From the cell containing the given text, extract its center point as (X, Y) coordinate. 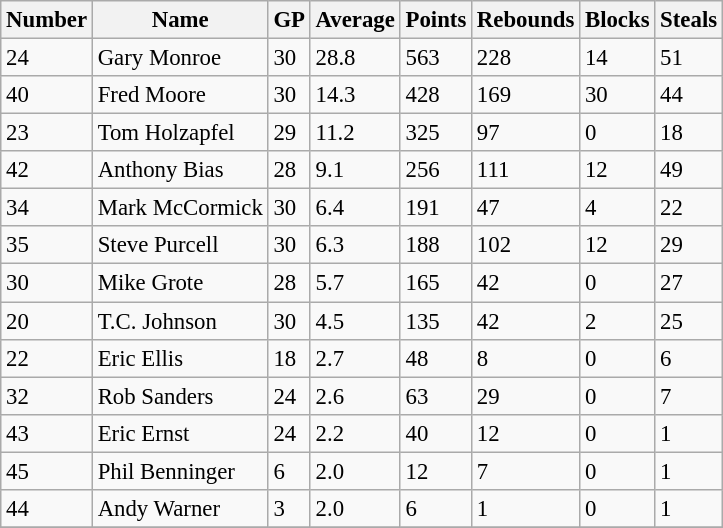
27 (689, 283)
Mike Grote (180, 283)
Rebounds (526, 20)
48 (436, 358)
11.2 (355, 133)
Steve Purcell (180, 245)
Phil Benninger (180, 471)
9.1 (355, 170)
2.6 (355, 396)
T.C. Johnson (180, 321)
63 (436, 396)
169 (526, 95)
8 (526, 358)
2.7 (355, 358)
28.8 (355, 58)
111 (526, 170)
23 (47, 133)
191 (436, 208)
97 (526, 133)
Rob Sanders (180, 396)
102 (526, 245)
32 (47, 396)
6.4 (355, 208)
Eric Ellis (180, 358)
Anthony Bias (180, 170)
4 (618, 208)
228 (526, 58)
428 (436, 95)
325 (436, 133)
Steals (689, 20)
563 (436, 58)
34 (47, 208)
35 (47, 245)
135 (436, 321)
49 (689, 170)
43 (47, 433)
5.7 (355, 283)
188 (436, 245)
GP (289, 20)
4.5 (355, 321)
3 (289, 509)
Fred Moore (180, 95)
Mark McCormick (180, 208)
165 (436, 283)
14 (618, 58)
51 (689, 58)
Gary Monroe (180, 58)
45 (47, 471)
Average (355, 20)
20 (47, 321)
14.3 (355, 95)
2.2 (355, 433)
6.3 (355, 245)
Number (47, 20)
Name (180, 20)
Blocks (618, 20)
25 (689, 321)
2 (618, 321)
47 (526, 208)
Eric Ernst (180, 433)
Tom Holzapfel (180, 133)
Points (436, 20)
Andy Warner (180, 509)
256 (436, 170)
